Capture the cell that displays the provided text and extract its (x, y) central coordinate. 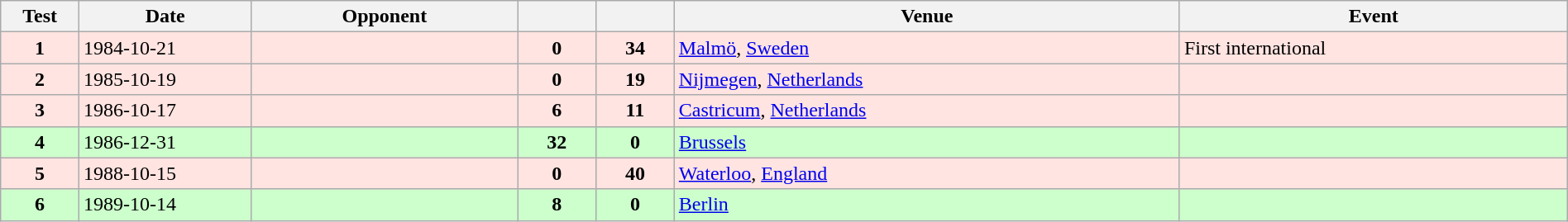
1986-12-31 (165, 142)
5 (40, 173)
8 (557, 205)
40 (635, 173)
1988-10-15 (165, 173)
Opponent (385, 17)
1984-10-21 (165, 48)
Nijmegen, Netherlands (926, 79)
1985-10-19 (165, 79)
1 (40, 48)
Berlin (926, 205)
Date (165, 17)
1986-10-17 (165, 111)
Test (40, 17)
11 (635, 111)
3 (40, 111)
Castricum, Netherlands (926, 111)
Waterloo, England (926, 173)
Event (1373, 17)
1989-10-14 (165, 205)
First international (1373, 48)
4 (40, 142)
Malmö, Sweden (926, 48)
2 (40, 79)
19 (635, 79)
32 (557, 142)
Venue (926, 17)
34 (635, 48)
Brussels (926, 142)
